Output the [X, Y] coordinate of the center of the cell containing the given text.  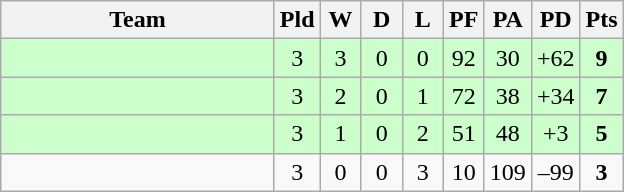
51 [464, 134]
Team [138, 20]
PF [464, 20]
+62 [556, 58]
Pld [297, 20]
9 [602, 58]
7 [602, 96]
L [422, 20]
PD [556, 20]
–99 [556, 172]
W [340, 20]
38 [508, 96]
48 [508, 134]
+3 [556, 134]
+34 [556, 96]
Pts [602, 20]
PA [508, 20]
92 [464, 58]
30 [508, 58]
72 [464, 96]
D [382, 20]
10 [464, 172]
5 [602, 134]
109 [508, 172]
